Return the (x, y) coordinate for the center point of the cell that contains the specified text.  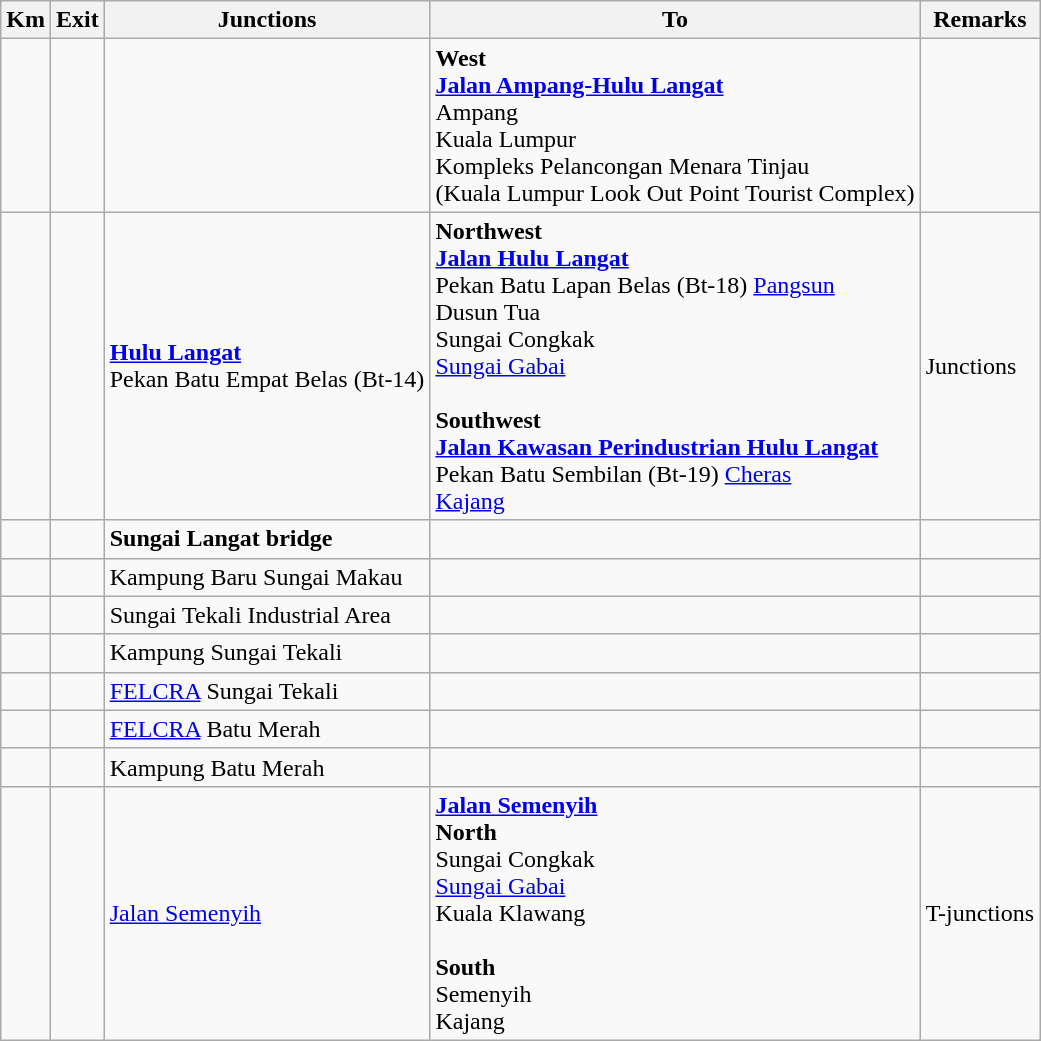
Exit (77, 20)
FELCRA Batu Merah (267, 729)
Jalan Semenyih (267, 913)
To (675, 20)
Sungai Langat bridge (267, 539)
Kampung Batu Merah (267, 767)
Kampung Sungai Tekali (267, 653)
West Jalan Ampang-Hulu LangatAmpangKuala LumpurKompleks Pelancongan Menara Tinjau(Kuala Lumpur Look Out Point Tourist Complex) (675, 126)
T-junctions (980, 913)
Km (26, 20)
Kampung Baru Sungai Makau (267, 577)
Hulu LangatPekan Batu Empat Belas (Bt-14) (267, 366)
Sungai Tekali Industrial Area (267, 615)
Jalan SemenyihNorth Sungai Congkak Sungai Gabai Kuala KlawangSouth Semenyih Kajang (675, 913)
FELCRA Sungai Tekali (267, 691)
Remarks (980, 20)
